Pinpoint the cell where the given text exists, returning its [x, y] midpoint coordinate. 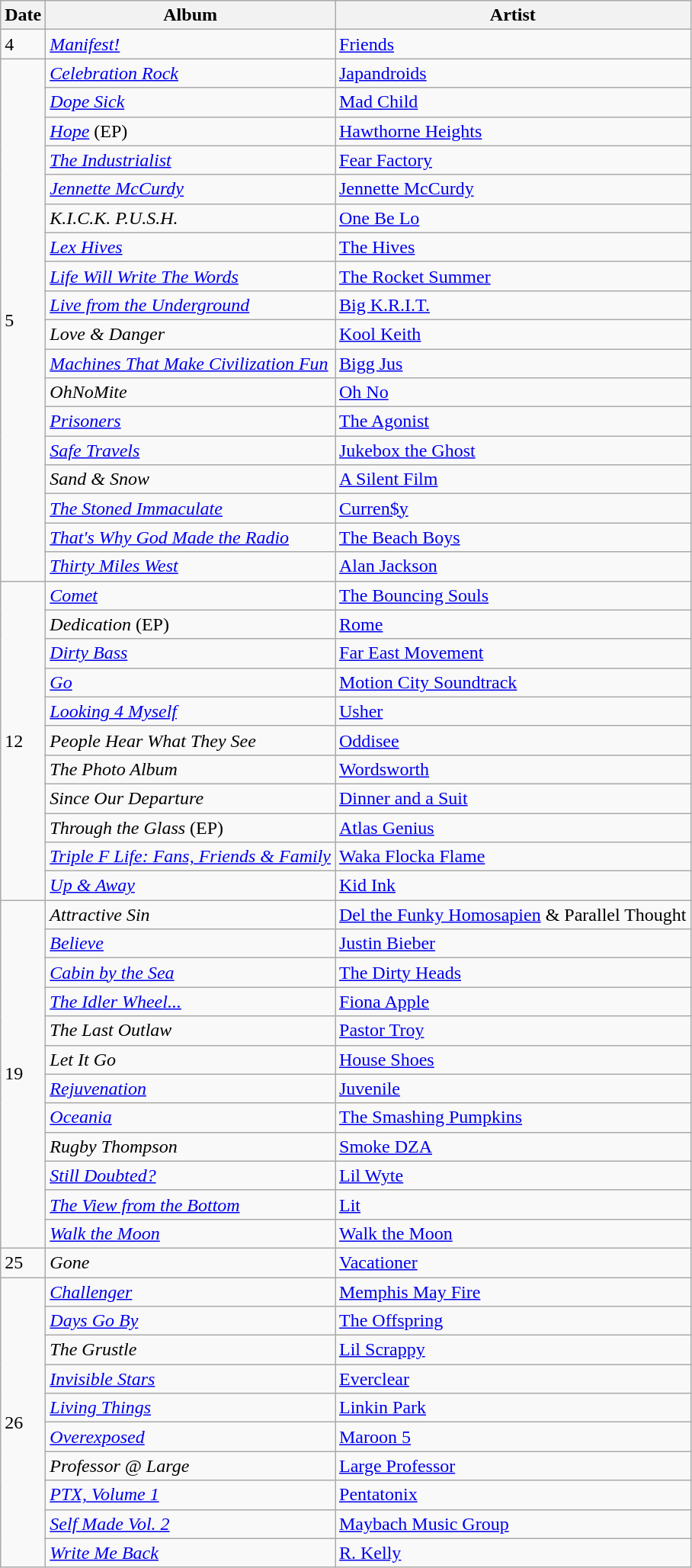
The View from the Bottom [191, 1204]
The Rocket Summer [514, 276]
Mad Child [514, 102]
12 [23, 741]
A Silent Film [514, 479]
Maroon 5 [514, 1437]
Gone [191, 1262]
Love & Danger [191, 334]
The Photo Album [191, 769]
Up & Away [191, 886]
One Be Lo [514, 218]
Fear Factory [514, 160]
4 [23, 44]
Curren$y [514, 508]
The Dirty Heads [514, 973]
5 [23, 320]
Justin Bieber [514, 944]
Still Doubted? [191, 1175]
Oddisee [514, 740]
Looking 4 Myself [191, 711]
Oh No [514, 393]
Write Me Back [191, 1553]
Triple F Life: Fans, Friends & Family [191, 857]
Overexposed [191, 1437]
Juvenile [514, 1089]
Pastor Troy [514, 1031]
Let It Go [191, 1060]
Live from the Underground [191, 305]
Wordsworth [514, 769]
Kid Ink [514, 886]
Alan Jackson [514, 566]
The Offspring [514, 1321]
The Hives [514, 247]
Rome [514, 624]
Prisoners [191, 422]
26 [23, 1422]
Celebration Rock [191, 73]
Since Our Departure [191, 798]
Sand & Snow [191, 479]
Dirty Bass [191, 653]
Oceania [191, 1117]
People Hear What They See [191, 740]
Lit [514, 1204]
Professor @ Large [191, 1466]
Waka Flocka Flame [514, 857]
Maybach Music Group [514, 1524]
Far East Movement [514, 653]
The Grustle [191, 1350]
Vacationer [514, 1262]
PTX, Volume 1 [191, 1495]
Atlas Genius [514, 827]
Jukebox the Ghost [514, 451]
The Agonist [514, 422]
Dinner and a Suit [514, 798]
25 [23, 1262]
Large Professor [514, 1466]
House Shoes [514, 1060]
Comet [191, 595]
Big K.R.I.T. [514, 305]
The Smashing Pumpkins [514, 1117]
Linkin Park [514, 1408]
Challenger [191, 1292]
K.I.C.K. P.U.S.H. [191, 218]
Japandroids [514, 73]
Cabin by the Sea [191, 973]
Believe [191, 944]
Dope Sick [191, 102]
Bigg Jus [514, 364]
Manifest! [191, 44]
Pentatonix [514, 1495]
Smoke DZA [514, 1146]
Artist [514, 15]
Motion City Soundtrack [514, 682]
Living Things [191, 1408]
Lex Hives [191, 247]
Lil Wyte [514, 1175]
Hope (EP) [191, 131]
Friends [514, 44]
That's Why God Made the Radio [191, 537]
Days Go By [191, 1321]
Everclear [514, 1379]
OhNoMite [191, 393]
The Bouncing Souls [514, 595]
Date [23, 15]
Machines That Make Civilization Fun [191, 364]
Kool Keith [514, 334]
Rugby Thompson [191, 1146]
The Stoned Immaculate [191, 508]
Self Made Vol. 2 [191, 1524]
Through the Glass (EP) [191, 827]
Attractive Sin [191, 915]
Hawthorne Heights [514, 131]
The Idler Wheel... [191, 1002]
Rejuvenation [191, 1089]
The Industrialist [191, 160]
Usher [514, 711]
Thirty Miles West [191, 566]
Lil Scrappy [514, 1350]
Memphis May Fire [514, 1292]
Life Will Write The Words [191, 276]
Del the Funky Homosapien & Parallel Thought [514, 915]
The Last Outlaw [191, 1031]
Dedication (EP) [191, 624]
R. Kelly [514, 1553]
Go [191, 682]
Safe Travels [191, 451]
Fiona Apple [514, 1002]
The Beach Boys [514, 537]
Album [191, 15]
19 [23, 1075]
Invisible Stars [191, 1379]
